Detect which cell encompasses the target text, then output its [X, Y] center coordinate. 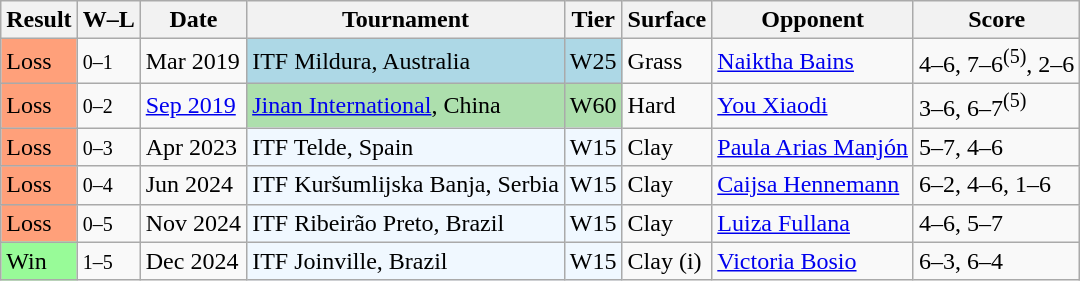
Win [39, 261]
You Xiaodi [813, 106]
Score [996, 20]
Paula Arias Manjón [813, 147]
0–3 [108, 147]
Surface [667, 20]
4–6, 7–6(5), 2–6 [996, 62]
W25 [593, 62]
0–4 [108, 185]
0–2 [108, 106]
ITF Telde, Spain [406, 147]
Tournament [406, 20]
Opponent [813, 20]
Nov 2024 [193, 223]
ITF Joinville, Brazil [406, 261]
W60 [593, 106]
Caijsa Hennemann [813, 185]
Jinan International, China [406, 106]
1–5 [108, 261]
6–2, 4–6, 1–6 [996, 185]
4–6, 5–7 [996, 223]
Result [39, 20]
Hard [667, 106]
Luiza Fullana [813, 223]
ITF Mildura, Australia [406, 62]
6–3, 6–4 [996, 261]
Clay (i) [667, 261]
3–6, 6–7(5) [996, 106]
Naiktha Bains [813, 62]
0–5 [108, 223]
Mar 2019 [193, 62]
Dec 2024 [193, 261]
0–1 [108, 62]
Sep 2019 [193, 106]
Grass [667, 62]
Date [193, 20]
W–L [108, 20]
Apr 2023 [193, 147]
Tier [593, 20]
5–7, 4–6 [996, 147]
ITF Kuršumlijska Banja, Serbia [406, 185]
Victoria Bosio [813, 261]
ITF Ribeirão Preto, Brazil [406, 223]
Jun 2024 [193, 185]
